Provide the (x, y) coordinate of the cell's center where the given text is located.  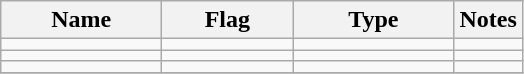
Flag (228, 20)
Type (374, 20)
Notes (488, 20)
Name (82, 20)
